Determine the (X, Y) coordinate at the center of the cell enclosing the given text.  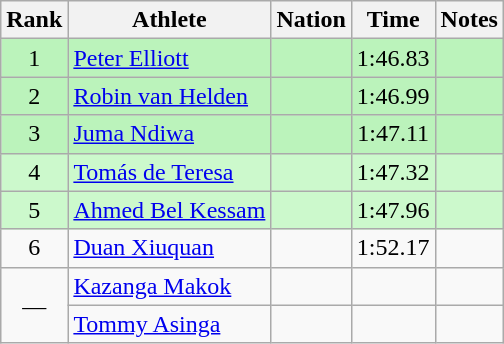
Peter Elliott (170, 58)
Tommy Asinga (170, 324)
Tomás de Teresa (170, 172)
1 (34, 58)
2 (34, 96)
Athlete (170, 20)
Robin van Helden (170, 96)
1:47.11 (393, 134)
— (34, 305)
1:46.99 (393, 96)
Rank (34, 20)
Duan Xiuquan (170, 248)
Time (393, 20)
Ahmed Bel Kessam (170, 210)
Nation (311, 20)
5 (34, 210)
Kazanga Makok (170, 286)
1:52.17 (393, 248)
1:47.96 (393, 210)
Notes (469, 20)
6 (34, 248)
1:47.32 (393, 172)
4 (34, 172)
3 (34, 134)
Juma Ndiwa (170, 134)
1:46.83 (393, 58)
